Return the (X, Y) coordinate for the center point of the cell that contains the specified text.  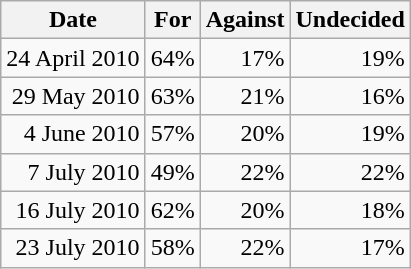
16 July 2010 (73, 210)
64% (172, 58)
Against (245, 20)
58% (172, 248)
49% (172, 172)
16% (350, 96)
21% (245, 96)
62% (172, 210)
4 June 2010 (73, 134)
24 April 2010 (73, 58)
For (172, 20)
23 July 2010 (73, 248)
7 July 2010 (73, 172)
18% (350, 210)
63% (172, 96)
Date (73, 20)
57% (172, 134)
Undecided (350, 20)
29 May 2010 (73, 96)
